Scan for the cell matching the given text and deliver its [x, y] coordinate at center. 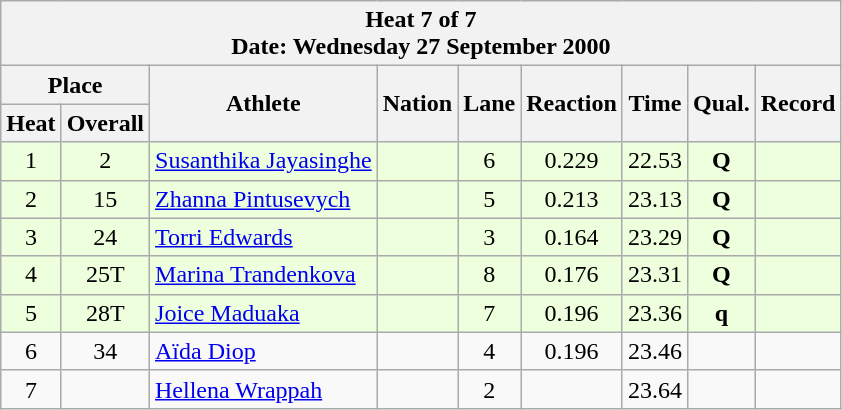
24 [105, 237]
Aïda Diop [264, 351]
Zhanna Pintusevych [264, 199]
23.36 [654, 313]
28T [105, 313]
22.53 [654, 161]
Susanthika Jayasinghe [264, 161]
0.229 [572, 161]
25T [105, 275]
23.31 [654, 275]
0.164 [572, 237]
23.64 [654, 389]
Reaction [572, 104]
34 [105, 351]
q [721, 313]
Heat 7 of 7 Date: Wednesday 27 September 2000 [421, 34]
Overall [105, 123]
Place [76, 85]
Record [798, 104]
8 [490, 275]
Torri Edwards [264, 237]
Athlete [264, 104]
0.176 [572, 275]
Joice Maduaka [264, 313]
0.213 [572, 199]
23.29 [654, 237]
23.13 [654, 199]
Qual. [721, 104]
Time [654, 104]
Marina Trandenkova [264, 275]
Hellena Wrappah [264, 389]
Heat [31, 123]
15 [105, 199]
Lane [490, 104]
1 [31, 161]
23.46 [654, 351]
Nation [417, 104]
